Return (X, Y) of the center of cell containing provided text 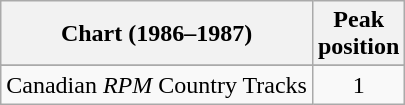
Peakposition (358, 34)
Chart (1986–1987) (157, 34)
Canadian RPM Country Tracks (157, 85)
1 (358, 85)
